Search for the cell housing the specified text and yield its (X, Y) center coordinate. 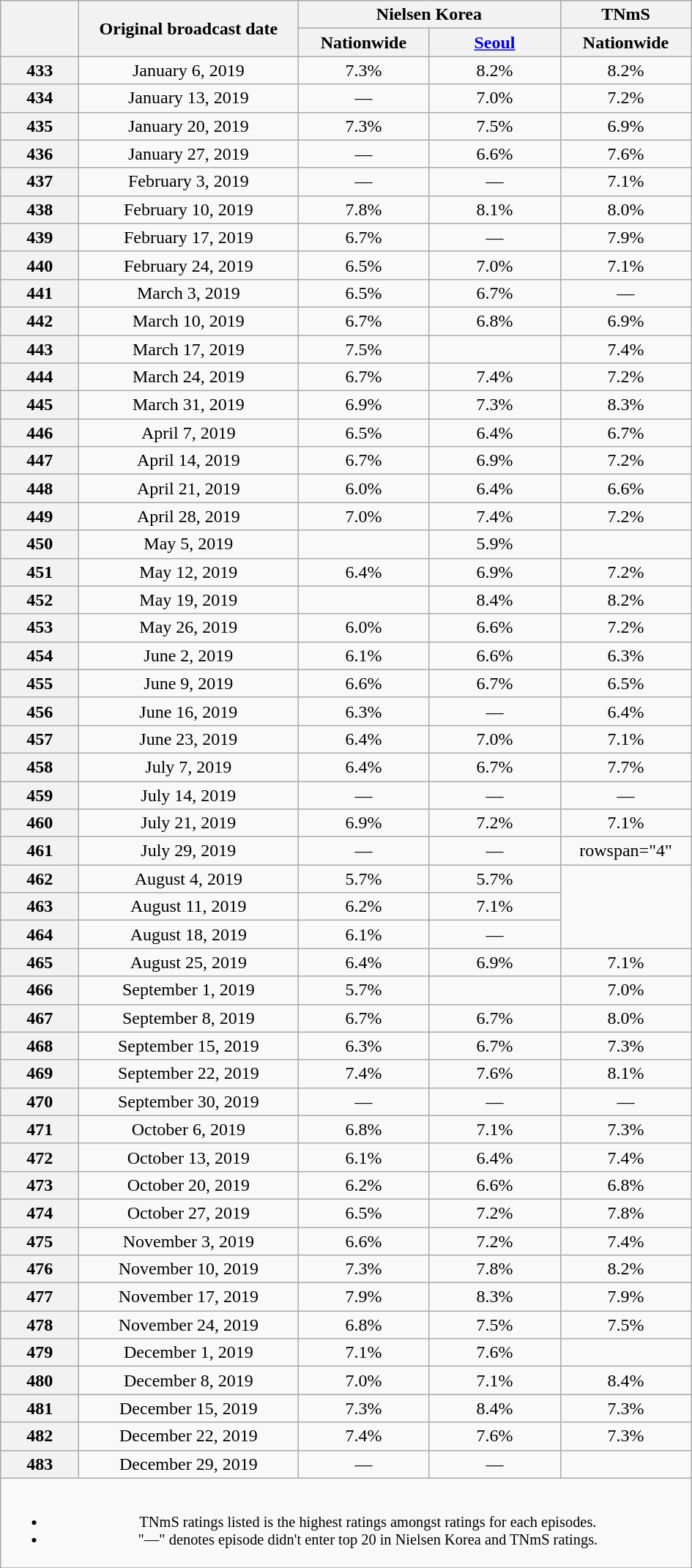
May 12, 2019 (189, 572)
October 20, 2019 (189, 1185)
438 (40, 209)
January 6, 2019 (189, 70)
456 (40, 711)
August 18, 2019 (189, 935)
May 19, 2019 (189, 600)
October 6, 2019 (189, 1129)
September 8, 2019 (189, 1018)
441 (40, 293)
December 15, 2019 (189, 1408)
Original broadcast date (189, 29)
January 27, 2019 (189, 154)
449 (40, 516)
July 7, 2019 (189, 767)
459 (40, 795)
439 (40, 237)
450 (40, 544)
March 10, 2019 (189, 321)
470 (40, 1101)
481 (40, 1408)
465 (40, 962)
August 25, 2019 (189, 962)
482 (40, 1436)
478 (40, 1325)
September 30, 2019 (189, 1101)
December 8, 2019 (189, 1381)
473 (40, 1185)
447 (40, 461)
435 (40, 126)
457 (40, 739)
May 5, 2019 (189, 544)
463 (40, 907)
June 23, 2019 (189, 739)
440 (40, 265)
November 10, 2019 (189, 1269)
433 (40, 70)
February 24, 2019 (189, 265)
January 20, 2019 (189, 126)
June 9, 2019 (189, 683)
483 (40, 1464)
November 24, 2019 (189, 1325)
466 (40, 990)
September 22, 2019 (189, 1074)
April 7, 2019 (189, 433)
471 (40, 1129)
452 (40, 600)
January 13, 2019 (189, 98)
7.7% (625, 767)
April 21, 2019 (189, 488)
May 26, 2019 (189, 628)
467 (40, 1018)
December 22, 2019 (189, 1436)
469 (40, 1074)
434 (40, 98)
October 27, 2019 (189, 1213)
472 (40, 1157)
December 29, 2019 (189, 1464)
464 (40, 935)
475 (40, 1241)
461 (40, 851)
November 3, 2019 (189, 1241)
TNmS (625, 15)
September 1, 2019 (189, 990)
rowspan="4" (625, 851)
July 21, 2019 (189, 823)
442 (40, 321)
446 (40, 433)
443 (40, 349)
March 3, 2019 (189, 293)
476 (40, 1269)
November 17, 2019 (189, 1297)
December 1, 2019 (189, 1353)
448 (40, 488)
August 4, 2019 (189, 879)
444 (40, 377)
474 (40, 1213)
October 13, 2019 (189, 1157)
462 (40, 879)
February 17, 2019 (189, 237)
477 (40, 1297)
June 2, 2019 (189, 655)
460 (40, 823)
455 (40, 683)
479 (40, 1353)
August 11, 2019 (189, 907)
July 14, 2019 (189, 795)
April 14, 2019 (189, 461)
March 24, 2019 (189, 377)
March 31, 2019 (189, 405)
453 (40, 628)
April 28, 2019 (189, 516)
480 (40, 1381)
5.9% (495, 544)
February 3, 2019 (189, 182)
July 29, 2019 (189, 851)
Seoul (495, 42)
437 (40, 182)
September 15, 2019 (189, 1046)
436 (40, 154)
March 17, 2019 (189, 349)
468 (40, 1046)
Nielsen Korea (429, 15)
June 16, 2019 (189, 711)
454 (40, 655)
451 (40, 572)
445 (40, 405)
February 10, 2019 (189, 209)
458 (40, 767)
